Pinpoint the cell where the given text exists, returning its (x, y) midpoint coordinate. 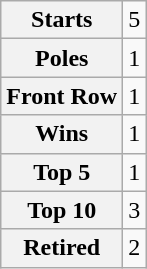
2 (134, 248)
Top 10 (62, 210)
5 (134, 20)
Poles (62, 58)
Starts (62, 20)
Top 5 (62, 172)
3 (134, 210)
Front Row (62, 96)
Wins (62, 134)
Retired (62, 248)
